Extract the (x, y) coordinate from the center of the cell holding the provided text.  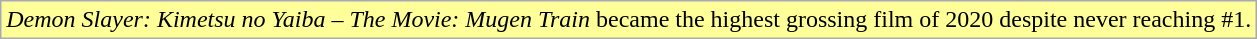
Demon Slayer: Kimetsu no Yaiba – The Movie: Mugen Train became the highest grossing film of 2020 despite never reaching #1. (629, 20)
